For the text-containing cell, return its midpoint in (x, y) coordinate format. 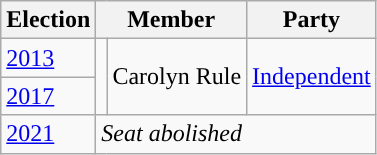
Election (48, 20)
2013 (48, 58)
2017 (48, 96)
Member (172, 20)
2021 (48, 134)
Independent (312, 77)
Carolyn Rule (177, 77)
Party (312, 20)
Seat abolished (236, 134)
